Locate the cell with the specified text and output its (X, Y) center coordinate. 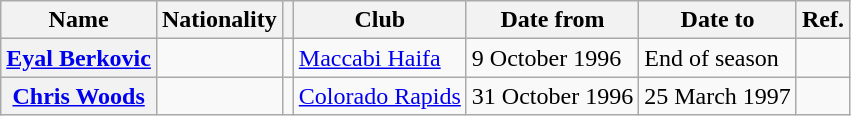
9 October 1996 (552, 58)
End of season (718, 58)
Colorado Rapids (380, 96)
31 October 1996 (552, 96)
Maccabi Haifa (380, 58)
Date to (718, 20)
Date from (552, 20)
Nationality (219, 20)
Club (380, 20)
Chris Woods (79, 96)
Ref. (822, 20)
Eyal Berkovic (79, 58)
Name (79, 20)
25 March 1997 (718, 96)
